Capture the cell that displays the provided text and extract its [x, y] central coordinate. 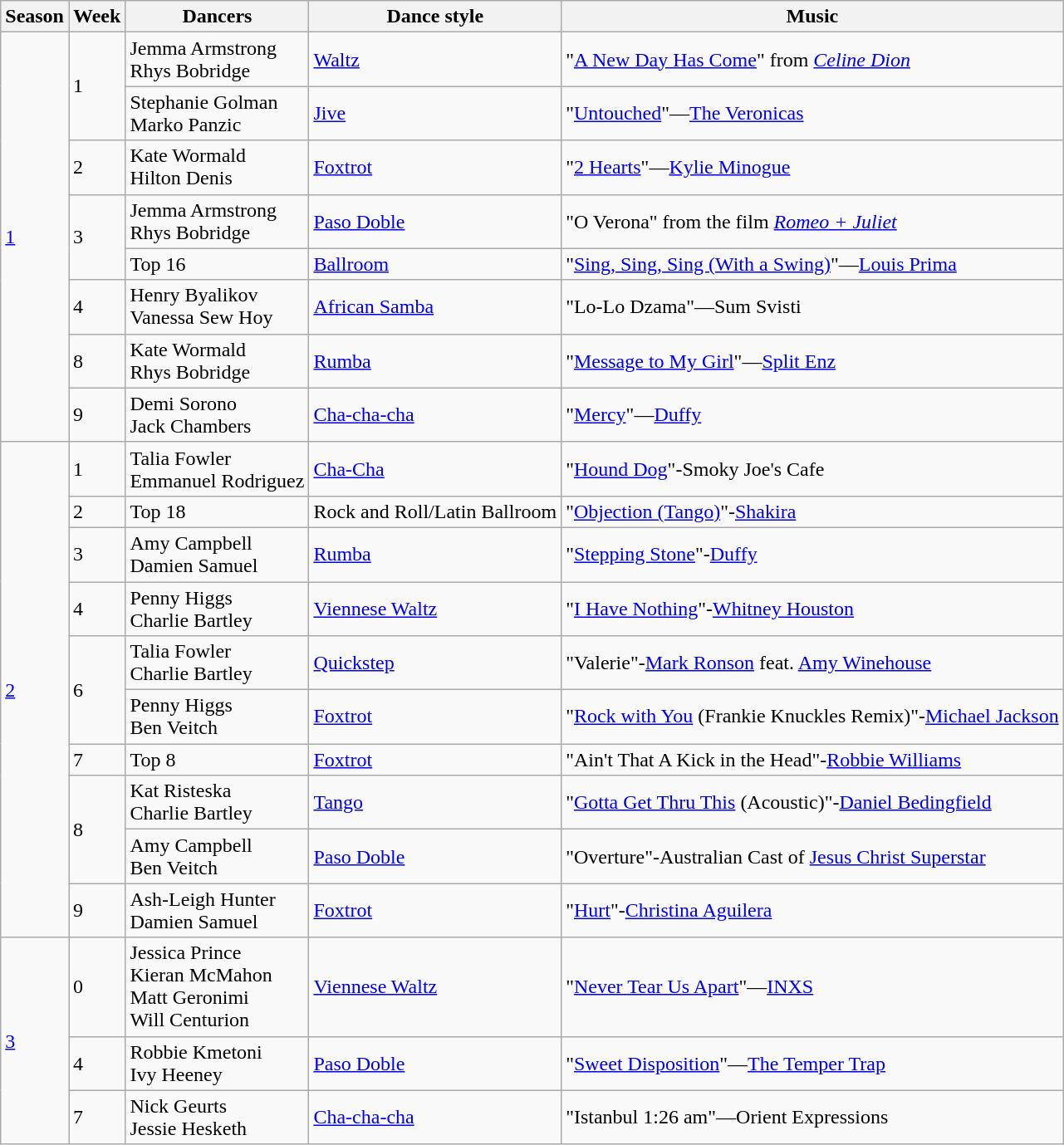
"Message to My Girl"—Split Enz [812, 360]
"Gotta Get Thru This (Acoustic)"-Daniel Bedingfield [812, 802]
Ballroom [435, 264]
Ash-Leigh HunterDamien Samuel [218, 910]
Amy Campbell Ben Veitch [218, 857]
Top 16 [218, 264]
"Sing, Sing, Sing (With a Swing)"—Louis Prima [812, 264]
Talia FowlerCharlie Bartley [218, 663]
"Overture"-Australian Cast of Jesus Christ Superstar [812, 857]
"I Have Nothing"-Whitney Houston [812, 608]
Kat RisteskaCharlie Bartley [218, 802]
Season [35, 17]
"Sweet Disposition"—The Temper Trap [812, 1063]
"Untouched"—The Veronicas [812, 113]
"Never Tear Us Apart"—INXS [812, 986]
Penny Higgs Ben Veitch [218, 717]
Jive [435, 113]
Tango [435, 802]
"O Verona" from the film Romeo + Juliet [812, 221]
Dance style [435, 17]
"Mercy"—Duffy [812, 415]
"Stepping Stone"-Duffy [812, 555]
Demi SoronoJack Chambers [218, 415]
"Hurt"-Christina Aguilera [812, 910]
Robbie KmetoniIvy Heeney [218, 1063]
Rock and Roll/Latin Ballroom [435, 511]
"Valerie"-Mark Ronson feat. Amy Winehouse [812, 663]
Top 8 [218, 760]
Week [96, 17]
Kate WormaldHilton Denis [218, 168]
"Objection (Tango)"-Shakira [812, 511]
Cha-Cha [435, 468]
"2 Hearts"—Kylie Minogue [812, 168]
Quickstep [435, 663]
Top 18 [218, 511]
Stephanie GolmanMarko Panzic [218, 113]
6 [96, 690]
Dancers [218, 17]
Kate WormaldRhys Bobridge [218, 360]
"Ain't That A Kick in the Head"-Robbie Williams [812, 760]
Talia FowlerEmmanuel Rodriguez [218, 468]
0 [96, 986]
Nick GeurtsJessie Hesketh [218, 1118]
"Rock with You (Frankie Knuckles Remix)"-Michael Jackson [812, 717]
African Samba [435, 307]
Jessica PrinceKieran McMahonMatt GeronimiWill Centurion [218, 986]
"Istanbul 1:26 am"—Orient Expressions [812, 1118]
"Lo-Lo Dzama"—Sum Svisti [812, 307]
Amy CampbellDamien Samuel [218, 555]
Music [812, 17]
Henry Byalikov Vanessa Sew Hoy [218, 307]
Penny HiggsCharlie Bartley [218, 608]
"Hound Dog"-Smoky Joe's Cafe [812, 468]
"A New Day Has Come" from Celine Dion [812, 60]
Waltz [435, 60]
